Provide the (x, y) coordinate of the cell's center where the given text is located.  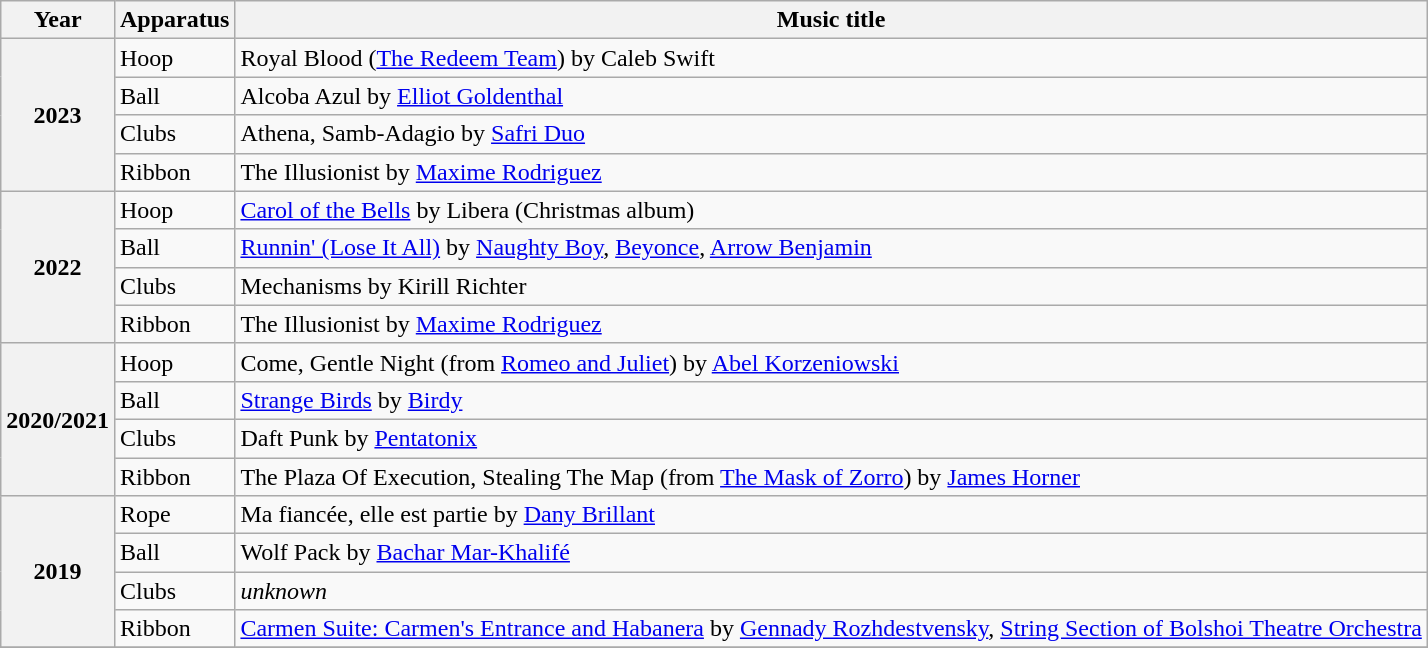
Alcoba Azul by Elliot Goldenthal (831, 96)
Carol of the Bells by Libera (Christmas album) (831, 210)
2019 (58, 572)
Year (58, 20)
Royal Blood (The Redeem Team) by Caleb Swift (831, 58)
Rope (174, 515)
2020/2021 (58, 419)
Come, Gentle Night (from Romeo and Juliet) by Abel Korzeniowski (831, 362)
The Plaza Of Execution, Stealing The Map (from The Mask of Zorro) by James Horner (831, 477)
2023 (58, 115)
Ma fiancée, elle est partie by Dany Brillant (831, 515)
Athena, Samb-Adagio by Safri Duo (831, 134)
Apparatus (174, 20)
Strange Birds by Birdy (831, 400)
unknown (831, 591)
Runnin' (Lose It All) by Naughty Boy, Beyonce, Arrow Benjamin (831, 248)
Music title (831, 20)
Carmen Suite: Carmen's Entrance and Habanera by Gennady Rozhdestvensky, String Section of Bolshoi Theatre Orchestra (831, 629)
Mechanisms by Kirill Richter (831, 286)
Daft Punk by Pentatonix (831, 438)
Wolf Pack by Bachar Mar-Khalifé (831, 553)
2022 (58, 267)
